Scan for the cell matching the given text and deliver its [x, y] coordinate at center. 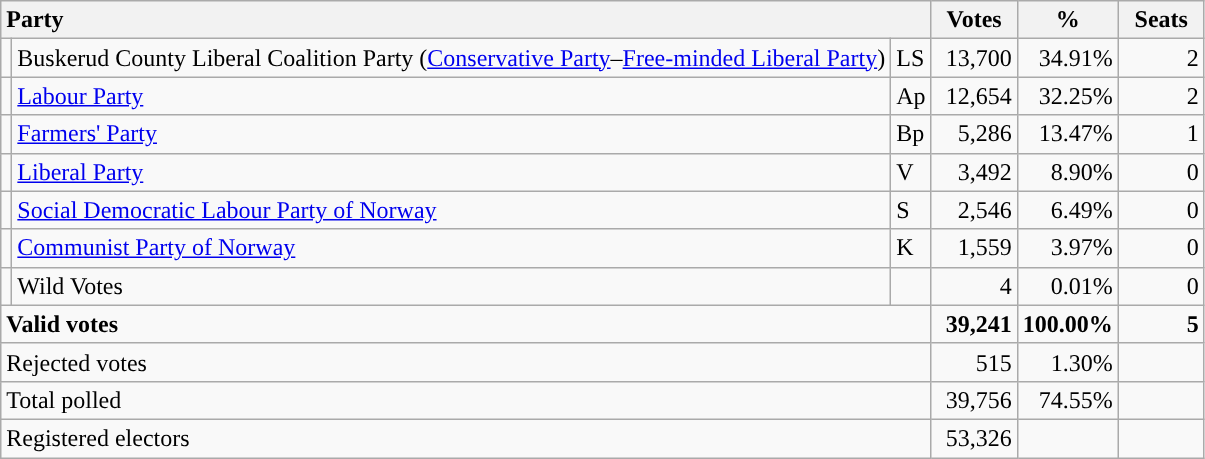
Valid votes [466, 324]
LS [911, 58]
Communist Party of Norway [452, 248]
Wild Votes [452, 286]
1,559 [974, 248]
74.55% [1068, 400]
13.47% [1068, 134]
100.00% [1068, 324]
3,492 [974, 172]
515 [974, 362]
Liberal Party [452, 172]
1 [1161, 134]
Registered electors [466, 438]
39,241 [974, 324]
Farmers' Party [452, 134]
K [911, 248]
32.25% [1068, 96]
Labour Party [452, 96]
6.49% [1068, 210]
5,286 [974, 134]
S [911, 210]
V [911, 172]
Total polled [466, 400]
Buskerud County Liberal Coalition Party (Conservative Party–Free-minded Liberal Party) [452, 58]
% [1068, 20]
3.97% [1068, 248]
39,756 [974, 400]
1.30% [1068, 362]
4 [974, 286]
53,326 [974, 438]
Bp [911, 134]
5 [1161, 324]
34.91% [1068, 58]
Ap [911, 96]
0.01% [1068, 286]
8.90% [1068, 172]
Social Democratic Labour Party of Norway [452, 210]
Rejected votes [466, 362]
Party [466, 20]
Votes [974, 20]
13,700 [974, 58]
Seats [1161, 20]
12,654 [974, 96]
2,546 [974, 210]
